From the cell containing the given text, extract its center point as [X, Y] coordinate. 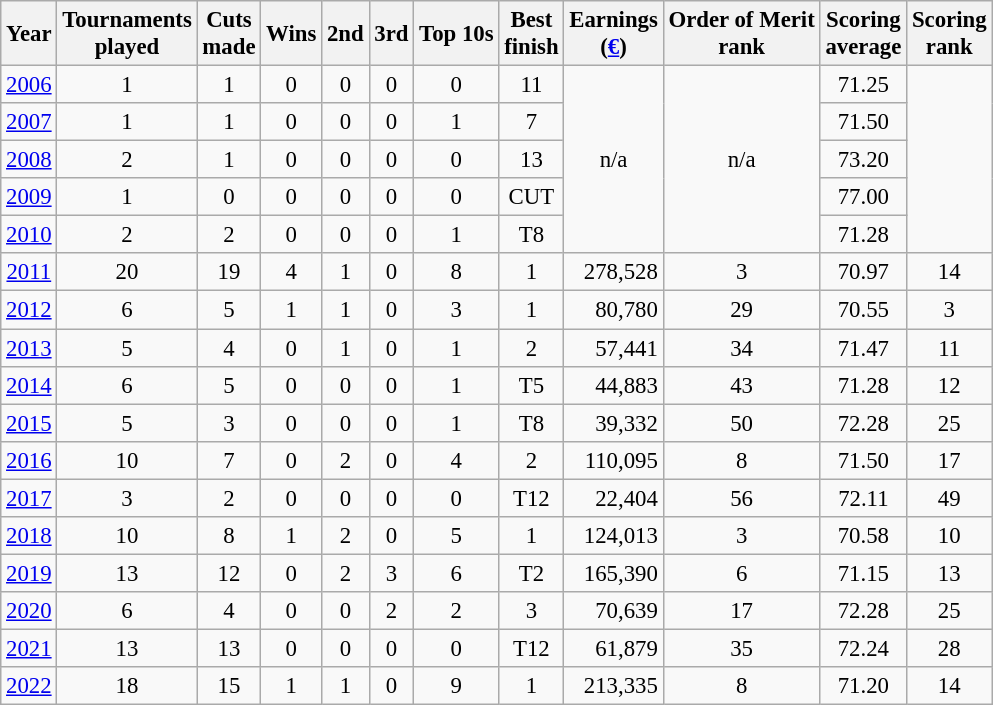
2nd [346, 34]
2019 [29, 573]
T2 [532, 573]
28 [950, 648]
71.25 [864, 85]
213,335 [614, 686]
9 [456, 686]
T5 [532, 385]
70,639 [614, 611]
2007 [29, 122]
15 [229, 686]
110,095 [614, 460]
71.15 [864, 573]
2011 [29, 273]
73.20 [864, 160]
43 [742, 385]
2012 [29, 310]
20 [127, 273]
278,528 [614, 273]
Top 10s [456, 34]
49 [950, 498]
Tournaments played [127, 34]
2020 [29, 611]
70.97 [864, 273]
71.20 [864, 686]
Scoring average [864, 34]
56 [742, 498]
2010 [29, 235]
71.47 [864, 348]
77.00 [864, 197]
18 [127, 686]
50 [742, 423]
Order of Meritrank [742, 34]
29 [742, 310]
2016 [29, 460]
2018 [29, 536]
165,390 [614, 573]
Scoringrank [950, 34]
Cuts made [229, 34]
70.58 [864, 536]
2008 [29, 160]
61,879 [614, 648]
2017 [29, 498]
35 [742, 648]
2013 [29, 348]
Best finish [532, 34]
2015 [29, 423]
39,332 [614, 423]
34 [742, 348]
22,404 [614, 498]
2006 [29, 85]
44,883 [614, 385]
2009 [29, 197]
57,441 [614, 348]
2022 [29, 686]
CUT [532, 197]
72.11 [864, 498]
3rd [392, 34]
124,013 [614, 536]
2014 [29, 385]
2021 [29, 648]
80,780 [614, 310]
19 [229, 273]
70.55 [864, 310]
Year [29, 34]
72.24 [864, 648]
Earnings(€) [614, 34]
Wins [292, 34]
